Locate the cell with the specified text and output its [x, y] center coordinate. 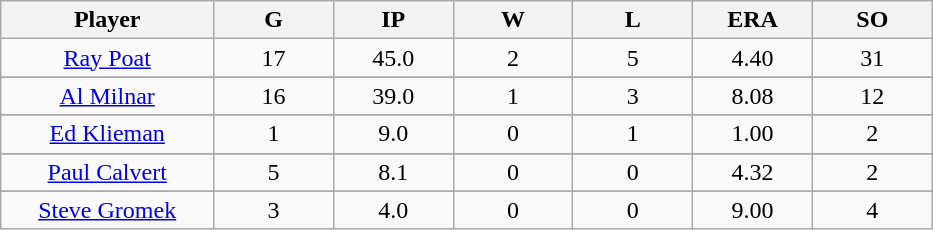
12 [872, 96]
G [274, 20]
9.0 [393, 134]
45.0 [393, 58]
IP [393, 20]
1.00 [753, 134]
ERA [753, 20]
SO [872, 20]
31 [872, 58]
Paul Calvert [108, 172]
4.0 [393, 210]
Player [108, 20]
17 [274, 58]
W [513, 20]
Ed Klieman [108, 134]
8.1 [393, 172]
4.32 [753, 172]
4 [872, 210]
9.00 [753, 210]
4.40 [753, 58]
8.08 [753, 96]
39.0 [393, 96]
Steve Gromek [108, 210]
16 [274, 96]
Ray Poat [108, 58]
L [633, 20]
Al Milnar [108, 96]
